Extract the (X, Y) coordinate from the center of the cell holding the provided text.  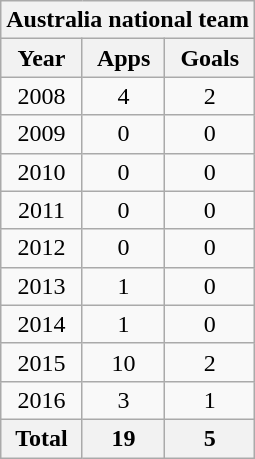
2014 (42, 324)
2011 (42, 210)
3 (124, 400)
2010 (42, 172)
Total (42, 438)
5 (210, 438)
2008 (42, 96)
10 (124, 362)
2009 (42, 134)
2013 (42, 286)
4 (124, 96)
2016 (42, 400)
Year (42, 58)
2015 (42, 362)
2012 (42, 248)
Goals (210, 58)
Australia national team (128, 20)
Apps (124, 58)
19 (124, 438)
